Detect which cell encompasses the target text, then output its (X, Y) center coordinate. 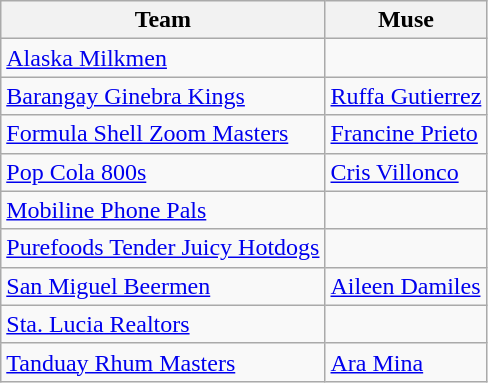
Ruffa Gutierrez (406, 96)
Team (163, 20)
Muse (406, 20)
Alaska Milkmen (163, 58)
San Miguel Beermen (163, 286)
Cris Villonco (406, 172)
Aileen Damiles (406, 286)
Barangay Ginebra Kings (163, 96)
Francine Prieto (406, 134)
Formula Shell Zoom Masters (163, 134)
Mobiline Phone Pals (163, 210)
Tanduay Rhum Masters (163, 362)
Sta. Lucia Realtors (163, 324)
Purefoods Tender Juicy Hotdogs (163, 248)
Pop Cola 800s (163, 172)
Ara Mina (406, 362)
